Identify which cell holds the provided text, then report its (x, y) central coordinate. 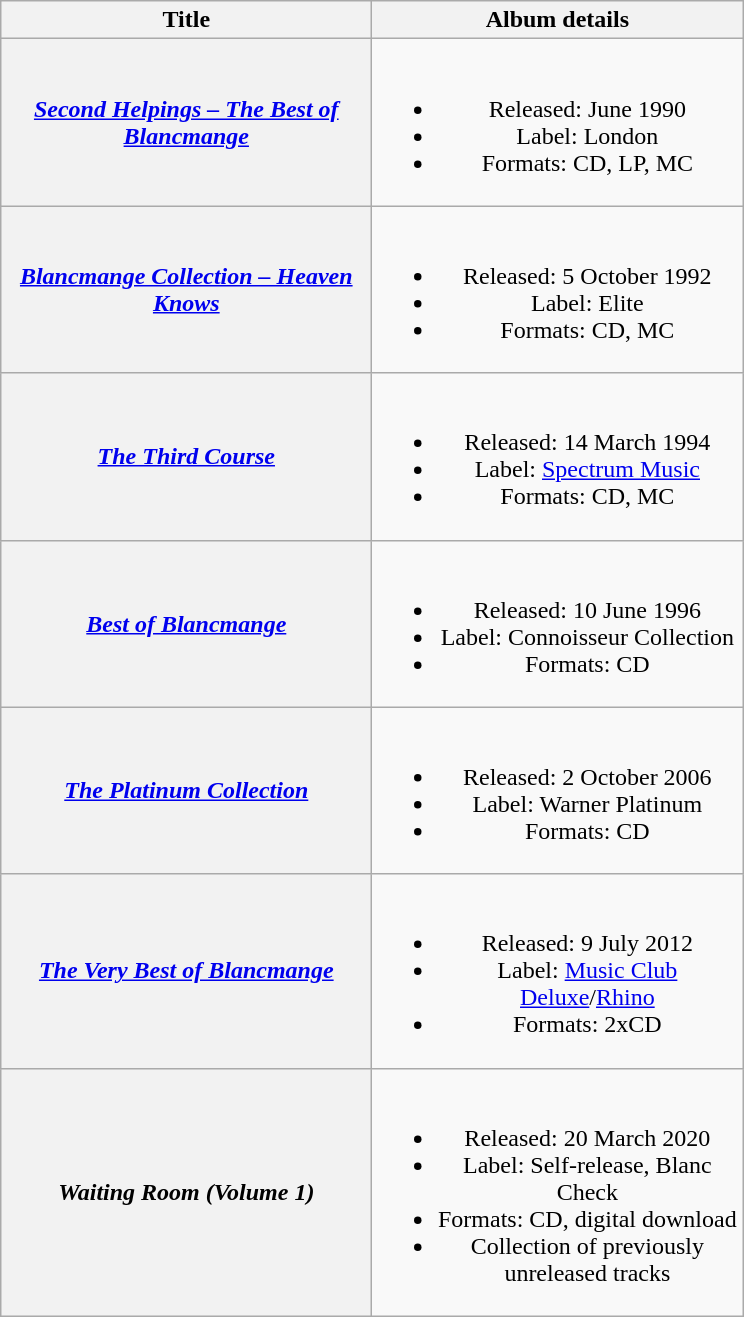
Waiting Room (Volume 1) (186, 1192)
Released: 2 October 2006Label: Warner PlatinumFormats: CD (558, 790)
Released: 20 March 2020Label: Self-release, Blanc CheckFormats: CD, digital downloadCollection of previously unreleased tracks (558, 1192)
Best of Blancmange (186, 624)
The Very Best of Blancmange (186, 971)
Released: 9 July 2012Label: Music Club Deluxe/RhinoFormats: 2xCD (558, 971)
The Third Course (186, 456)
Released: 5 October 1992Label: EliteFormats: CD, MC (558, 290)
Released: 10 June 1996Label: Connoisseur CollectionFormats: CD (558, 624)
Released: 14 March 1994Label: Spectrum MusicFormats: CD, MC (558, 456)
Second Helpings – The Best of Blancmange (186, 122)
Blancmange Collection – Heaven Knows (186, 290)
Album details (558, 20)
Title (186, 20)
The Platinum Collection (186, 790)
Released: June 1990Label: LondonFormats: CD, LP, MC (558, 122)
